Return [X, Y] of the center of cell containing provided text 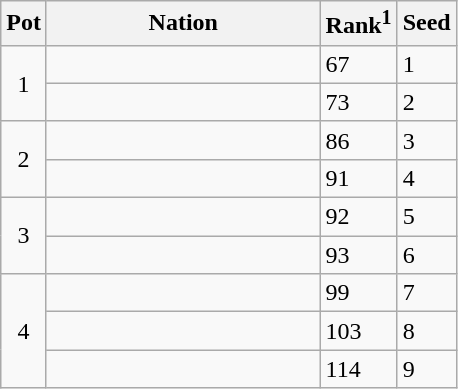
6 [426, 255]
103 [358, 331]
92 [358, 217]
99 [358, 293]
86 [358, 140]
9 [426, 369]
5 [426, 217]
93 [358, 255]
Pot [24, 24]
67 [358, 64]
73 [358, 102]
Rank1 [358, 24]
7 [426, 293]
Seed [426, 24]
Nation [183, 24]
114 [358, 369]
91 [358, 178]
8 [426, 331]
